Output the (x, y) coordinate of the center of the cell containing the given text.  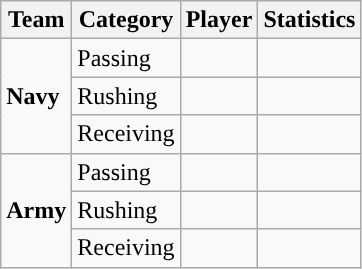
Navy (36, 96)
Army (36, 210)
Team (36, 20)
Statistics (310, 20)
Player (219, 20)
Category (126, 20)
